From the cell containing the given text, extract its center point as [x, y] coordinate. 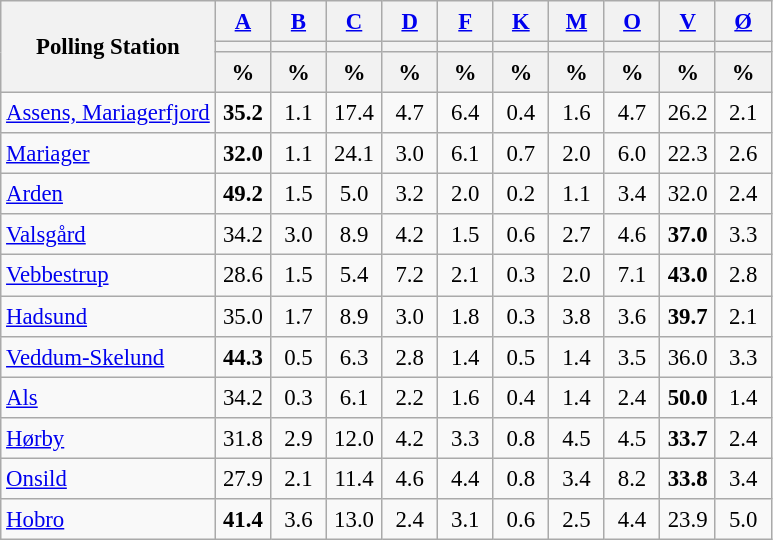
28.6 [243, 276]
Assens, Mariagerfjord [108, 114]
Als [108, 398]
Hørby [108, 438]
12.0 [354, 438]
36.0 [688, 356]
35.2 [243, 114]
43.0 [688, 276]
2.9 [299, 438]
2.2 [410, 398]
F [465, 22]
Hadsund [108, 316]
24.1 [354, 154]
33.8 [688, 478]
31.8 [243, 438]
17.4 [354, 114]
44.3 [243, 356]
V [688, 22]
C [354, 22]
3.1 [465, 520]
Onsild [108, 478]
0.7 [521, 154]
7.1 [632, 276]
41.4 [243, 520]
5.4 [354, 276]
2.7 [577, 234]
26.2 [688, 114]
Valsgård [108, 234]
Vebbestrup [108, 276]
1.8 [465, 316]
37.0 [688, 234]
2.6 [743, 154]
3.5 [632, 356]
Arden [108, 194]
A [243, 22]
33.7 [688, 438]
K [521, 22]
27.9 [243, 478]
1.7 [299, 316]
Ø [743, 22]
B [299, 22]
22.3 [688, 154]
13.0 [354, 520]
0.2 [521, 194]
Mariager [108, 154]
50.0 [688, 398]
6.3 [354, 356]
3.2 [410, 194]
Veddum-Skelund [108, 356]
23.9 [688, 520]
39.7 [688, 316]
6.4 [465, 114]
6.0 [632, 154]
O [632, 22]
Hobro [108, 520]
8.2 [632, 478]
2.5 [577, 520]
49.2 [243, 194]
Polling Station [108, 47]
11.4 [354, 478]
D [410, 22]
7.2 [410, 276]
35.0 [243, 316]
M [577, 22]
3.8 [577, 316]
